Detect which cell encompasses the target text, then output its [X, Y] center coordinate. 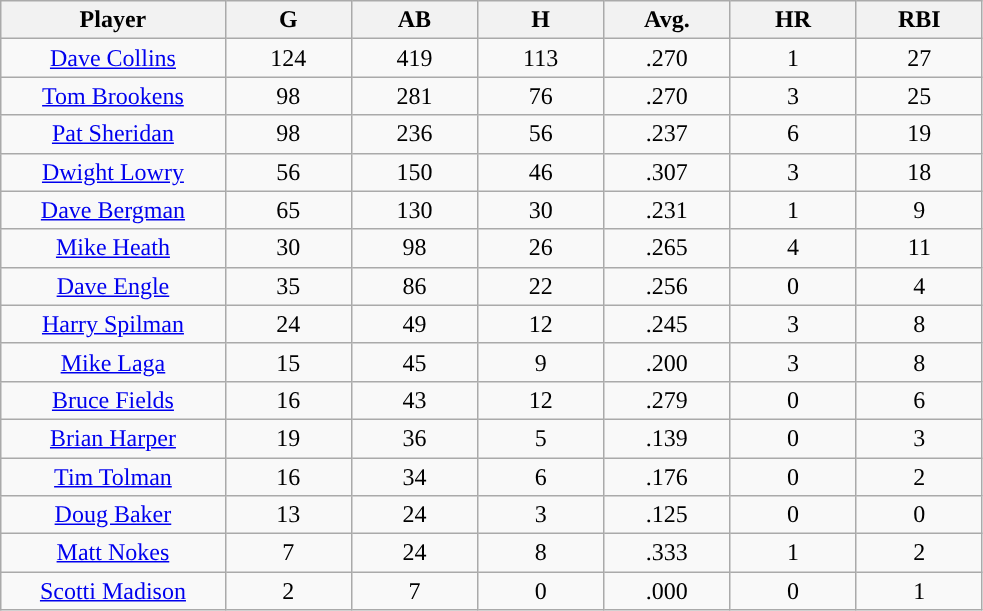
15 [288, 362]
Player [113, 20]
113 [541, 58]
.125 [667, 515]
.307 [667, 172]
Tim Tolman [113, 477]
.139 [667, 438]
27 [919, 58]
Bruce Fields [113, 400]
130 [414, 210]
Pat Sheridan [113, 134]
Tom Brookens [113, 96]
Dwight Lowry [113, 172]
36 [414, 438]
Dave Collins [113, 58]
11 [919, 248]
.200 [667, 362]
.256 [667, 286]
236 [414, 134]
22 [541, 286]
Matt Nokes [113, 553]
RBI [919, 20]
.231 [667, 210]
.265 [667, 248]
45 [414, 362]
Mike Heath [113, 248]
Dave Bergman [113, 210]
.237 [667, 134]
H [541, 20]
.279 [667, 400]
26 [541, 248]
65 [288, 210]
Harry Spilman [113, 324]
13 [288, 515]
18 [919, 172]
76 [541, 96]
Mike Laga [113, 362]
35 [288, 286]
Brian Harper [113, 438]
5 [541, 438]
HR [793, 20]
150 [414, 172]
86 [414, 286]
.176 [667, 477]
Scotti Madison [113, 591]
Doug Baker [113, 515]
419 [414, 58]
AB [414, 20]
43 [414, 400]
.333 [667, 553]
46 [541, 172]
281 [414, 96]
Avg. [667, 20]
124 [288, 58]
34 [414, 477]
Dave Engle [113, 286]
25 [919, 96]
.245 [667, 324]
49 [414, 324]
.000 [667, 591]
G [288, 20]
